Scan for the cell matching the given text and deliver its [X, Y] coordinate at center. 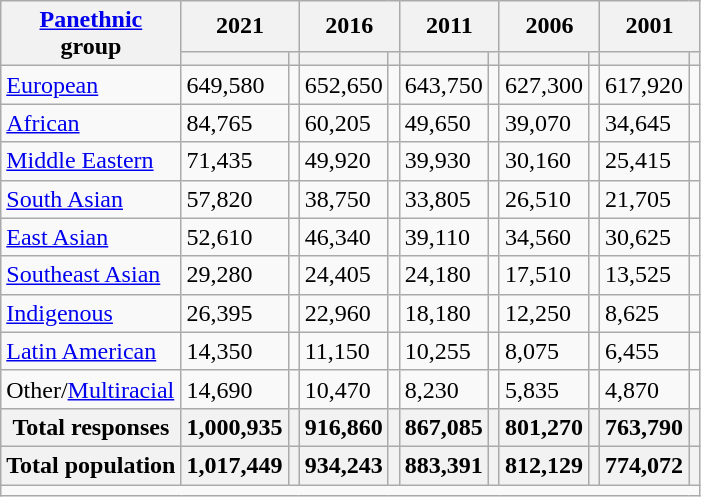
812,129 [544, 465]
8,230 [444, 389]
49,650 [444, 123]
24,405 [344, 275]
5,835 [544, 389]
21,705 [644, 199]
Southeast Asian [91, 275]
34,645 [644, 123]
26,395 [234, 313]
25,415 [644, 161]
Indigenous [91, 313]
29,280 [234, 275]
643,750 [444, 85]
1,017,449 [234, 465]
14,690 [234, 389]
934,243 [344, 465]
627,300 [544, 85]
30,160 [544, 161]
Middle Eastern [91, 161]
34,560 [544, 237]
14,350 [234, 351]
26,510 [544, 199]
33,805 [444, 199]
49,920 [344, 161]
10,470 [344, 389]
71,435 [234, 161]
649,580 [234, 85]
European [91, 85]
38,750 [344, 199]
39,110 [444, 237]
57,820 [234, 199]
617,920 [644, 85]
916,860 [344, 427]
1,000,935 [234, 427]
30,625 [644, 237]
2001 [650, 26]
8,075 [544, 351]
Other/Multiracial [91, 389]
Latin American [91, 351]
12,250 [544, 313]
867,085 [444, 427]
883,391 [444, 465]
52,610 [234, 237]
2006 [549, 26]
763,790 [644, 427]
Total population [91, 465]
East Asian [91, 237]
2011 [449, 26]
13,525 [644, 275]
22,960 [344, 313]
60,205 [344, 123]
11,150 [344, 351]
African [91, 123]
774,072 [644, 465]
Panethnicgroup [91, 34]
6,455 [644, 351]
801,270 [544, 427]
South Asian [91, 199]
2016 [349, 26]
Total responses [91, 427]
39,930 [444, 161]
10,255 [444, 351]
4,870 [644, 389]
18,180 [444, 313]
8,625 [644, 313]
17,510 [544, 275]
2021 [240, 26]
46,340 [344, 237]
652,650 [344, 85]
24,180 [444, 275]
39,070 [544, 123]
84,765 [234, 123]
